Pinpoint the cell where the given text exists, returning its (X, Y) midpoint coordinate. 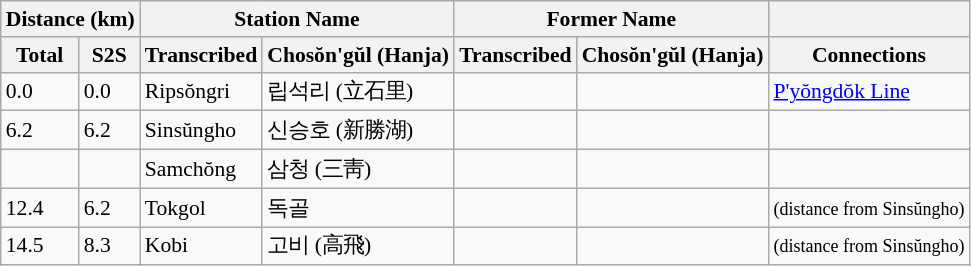
Connections (868, 55)
삼청 (三靑) (358, 170)
고비 (高飛) (358, 246)
14.5 (40, 246)
Former Name (611, 19)
Tokgol (201, 208)
Total (40, 55)
Sinsŭngho (201, 130)
Distance (km) (70, 19)
신승호 (新勝湖) (358, 130)
Kobi (201, 246)
8.3 (110, 246)
S2S (110, 55)
Station Name (297, 19)
Samchŏng (201, 170)
12.4 (40, 208)
P'yŏngdŏk Line (868, 92)
독골 (358, 208)
립석리 (立石里) (358, 92)
Ripsŏngri (201, 92)
